Determine the [X, Y] coordinate at the center of the cell enclosing the given text.  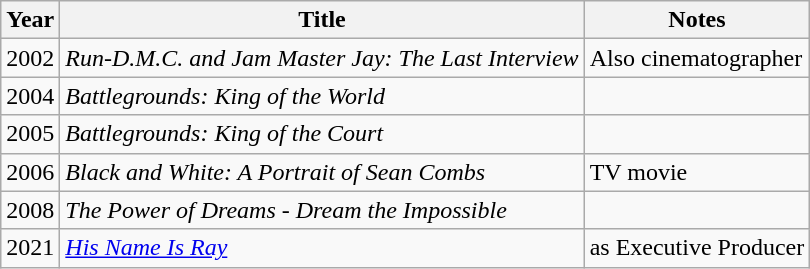
as Executive Producer [697, 248]
Battlegrounds: King of the World [322, 96]
2021 [30, 248]
2002 [30, 58]
His Name Is Ray [322, 248]
Battlegrounds: King of the Court [322, 134]
2006 [30, 172]
Notes [697, 20]
The Power of Dreams - Dream the Impossible [322, 210]
2004 [30, 96]
Title [322, 20]
Year [30, 20]
2008 [30, 210]
TV movie [697, 172]
Run-D.M.C. and Jam Master Jay: The Last Interview [322, 58]
Black and White: A Portrait of Sean Combs [322, 172]
2005 [30, 134]
Also cinematographer [697, 58]
